Find where the given text appears and provide that cell's center as (X, Y) coordinate. 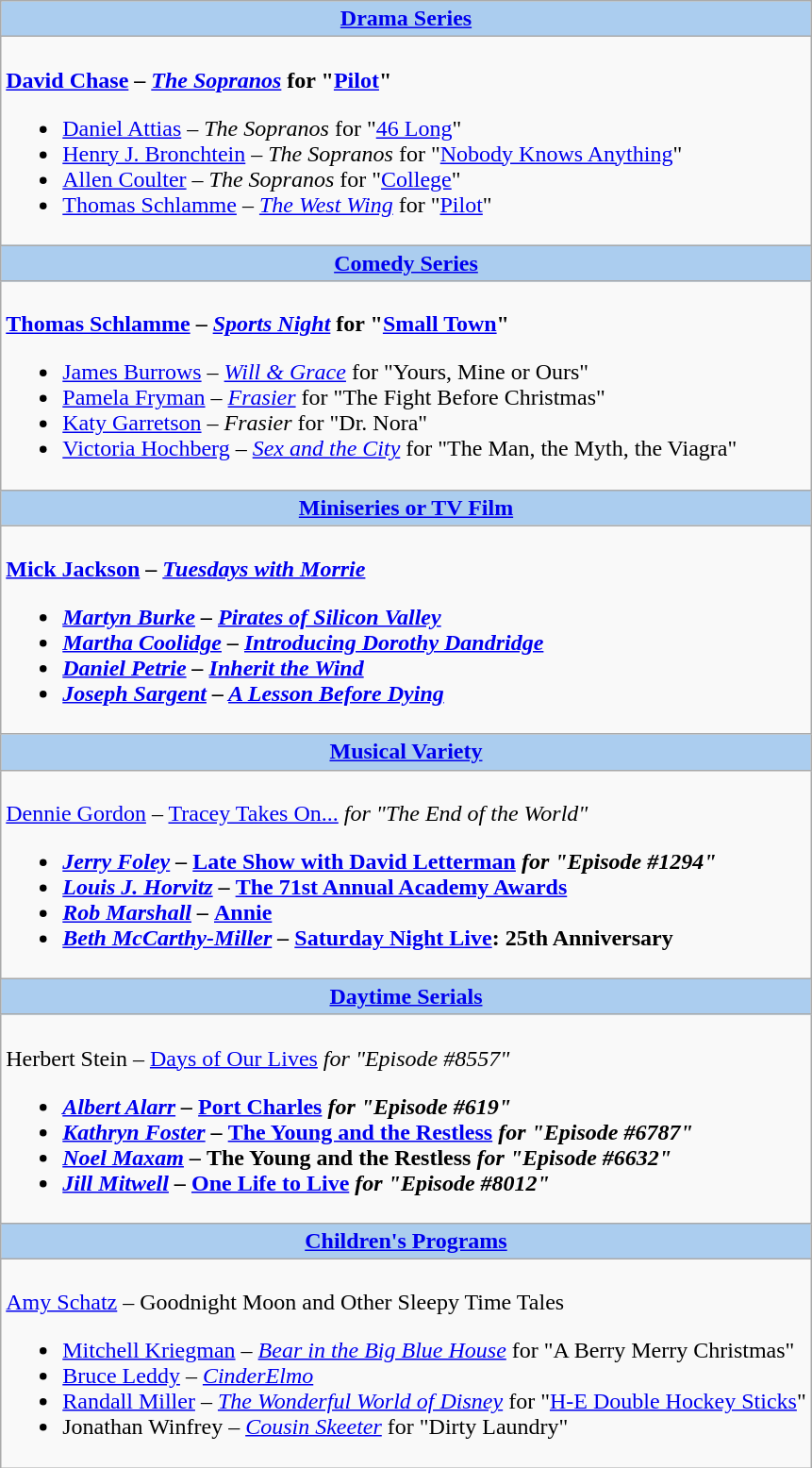
Musical Variety (406, 752)
Miniseries or TV Film (406, 508)
Drama Series (406, 19)
Daytime Serials (406, 996)
Children's Programs (406, 1241)
Comedy Series (406, 263)
